Determine the [x, y] coordinate at the center of the cell enclosing the given text.  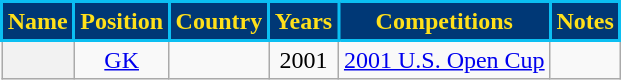
Position [122, 21]
GK [122, 60]
Competitions [444, 21]
Notes [585, 21]
2001 [304, 60]
2001 U.S. Open Cup [444, 60]
Name [38, 21]
Country [218, 21]
Years [304, 21]
